Capture the cell that displays the provided text and extract its [x, y] central coordinate. 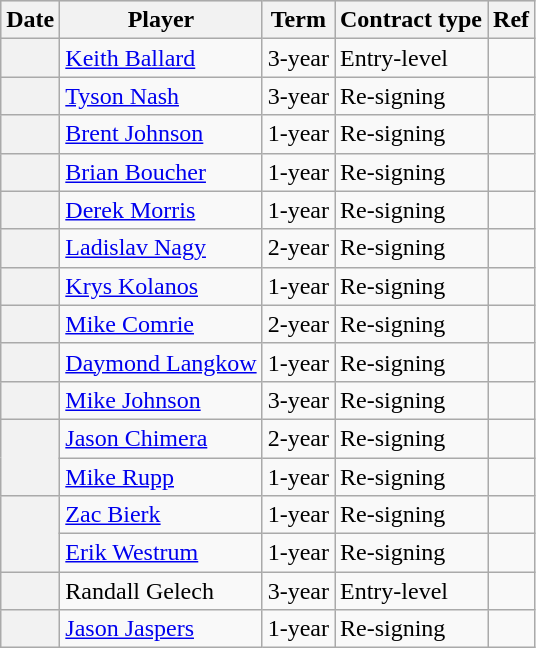
Ladislav Nagy [161, 248]
Randall Gelech [161, 591]
Mike Comrie [161, 324]
Daymond Langkow [161, 362]
Player [161, 20]
Krys Kolanos [161, 286]
Brent Johnson [161, 134]
Tyson Nash [161, 96]
Jason Jaspers [161, 629]
Erik Westrum [161, 553]
Zac Bierk [161, 515]
Contract type [410, 20]
Term [298, 20]
Jason Chimera [161, 438]
Derek Morris [161, 210]
Keith Ballard [161, 58]
Mike Johnson [161, 400]
Brian Boucher [161, 172]
Mike Rupp [161, 477]
Date [30, 20]
Ref [512, 20]
